Determine the [X, Y] coordinate at the center of the cell enclosing the given text.  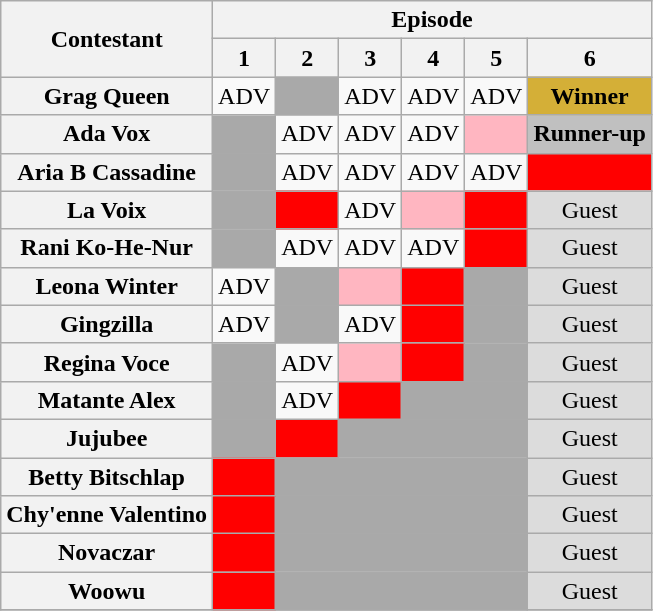
Regina Voce [107, 362]
Contestant [107, 39]
Chy'enne Valentino [107, 515]
Jujubee [107, 438]
Woowu [107, 591]
2 [308, 58]
Rani Ko-He-Nur [107, 248]
1 [244, 58]
Runner-up [590, 134]
Gingzilla [107, 324]
Matante Alex [107, 400]
Grag Queen [107, 96]
Episode [432, 20]
La Voix [107, 210]
6 [590, 58]
Novaczar [107, 553]
Ada Vox [107, 134]
4 [434, 58]
Winner [590, 96]
3 [370, 58]
Leona Winter [107, 286]
5 [496, 58]
Aria B Cassadine [107, 172]
Betty Bitschlap [107, 477]
